Provide the (x, y) coordinate of the cell's center where the given text is located.  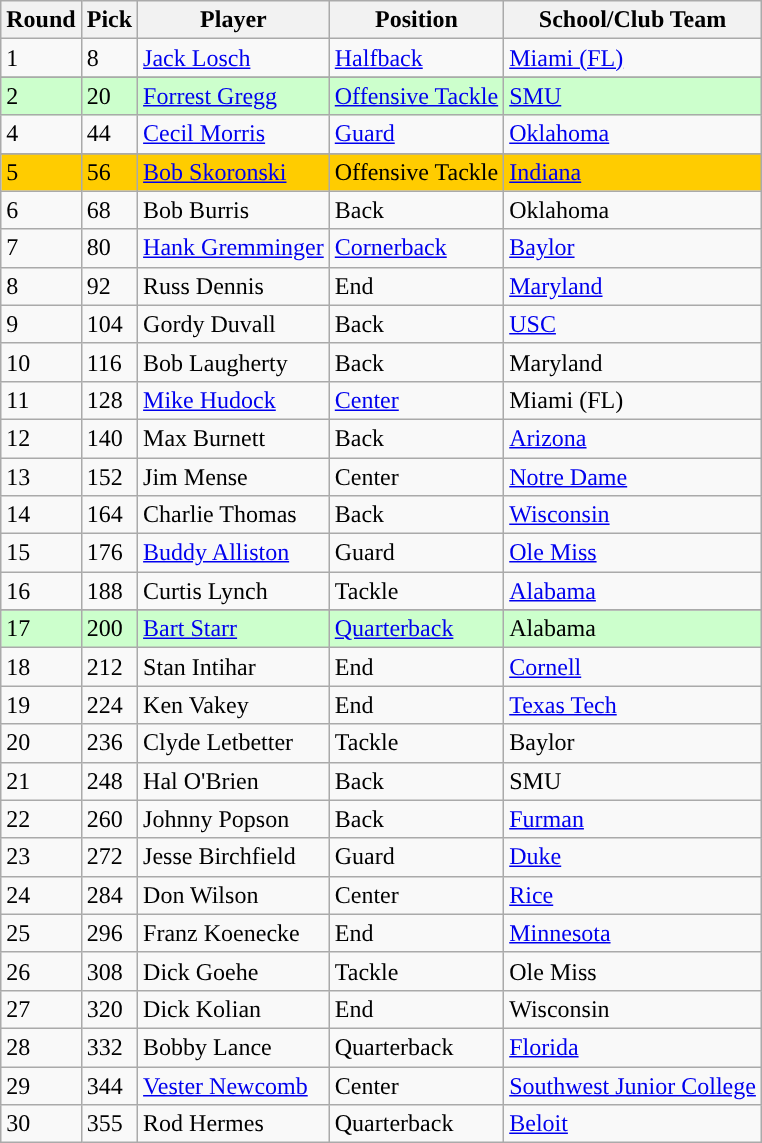
Curtis Lynch (234, 591)
68 (109, 210)
176 (109, 553)
2 (41, 96)
116 (109, 362)
Southwest Junior College (633, 1085)
22 (41, 819)
Don Wilson (234, 895)
Bobby Lance (234, 1047)
27 (41, 1009)
Florida (633, 1047)
Notre Dame (633, 477)
24 (41, 895)
Bob Skoronski (234, 172)
15 (41, 553)
80 (109, 248)
236 (109, 743)
1 (41, 58)
Duke (633, 857)
Jack Losch (234, 58)
Minnesota (633, 933)
284 (109, 895)
272 (109, 857)
Bart Starr (234, 629)
Russ Dennis (234, 286)
Arizona (633, 438)
16 (41, 591)
188 (109, 591)
260 (109, 819)
152 (109, 477)
344 (109, 1085)
224 (109, 705)
Dick Kolian (234, 1009)
355 (109, 1124)
23 (41, 857)
14 (41, 515)
Jesse Birchfield (234, 857)
5 (41, 172)
21 (41, 781)
128 (109, 400)
Mike Hudock (234, 400)
26 (41, 971)
19 (41, 705)
Cornerback (416, 248)
44 (109, 134)
Indiana (633, 172)
Hank Gremminger (234, 248)
Player (234, 20)
308 (109, 971)
School/Club Team (633, 20)
Charlie Thomas (234, 515)
10 (41, 362)
Jim Mense (234, 477)
25 (41, 933)
6 (41, 210)
Furman (633, 819)
Texas Tech (633, 705)
13 (41, 477)
Johnny Popson (234, 819)
200 (109, 629)
Stan Intihar (234, 667)
140 (109, 438)
Forrest Gregg (234, 96)
Round (41, 20)
296 (109, 933)
Gordy Duvall (234, 324)
17 (41, 629)
28 (41, 1047)
Halfback (416, 58)
Beloit (633, 1124)
Max Burnett (234, 438)
104 (109, 324)
11 (41, 400)
Bob Laugherty (234, 362)
29 (41, 1085)
Vester Newcomb (234, 1085)
4 (41, 134)
Hal O'Brien (234, 781)
164 (109, 515)
12 (41, 438)
7 (41, 248)
Franz Koenecke (234, 933)
92 (109, 286)
Cornell (633, 667)
Position (416, 20)
248 (109, 781)
Pick (109, 20)
Rod Hermes (234, 1124)
30 (41, 1124)
332 (109, 1047)
Clyde Letbetter (234, 743)
Rice (633, 895)
Dick Goehe (234, 971)
Ken Vakey (234, 705)
18 (41, 667)
212 (109, 667)
Cecil Morris (234, 134)
Buddy Alliston (234, 553)
USC (633, 324)
Bob Burris (234, 210)
320 (109, 1009)
9 (41, 324)
56 (109, 172)
